For the text-containing cell, return its midpoint in (x, y) coordinate format. 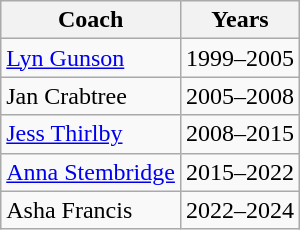
Lyn Gunson (91, 58)
Coach (91, 20)
2022–2024 (240, 210)
2015–2022 (240, 172)
Years (240, 20)
Jess Thirlby (91, 134)
Anna Stembridge (91, 172)
2008–2015 (240, 134)
Jan Crabtree (91, 96)
Asha Francis (91, 210)
2005–2008 (240, 96)
1999–2005 (240, 58)
